Locate the cell with the specified text and output its [X, Y] center coordinate. 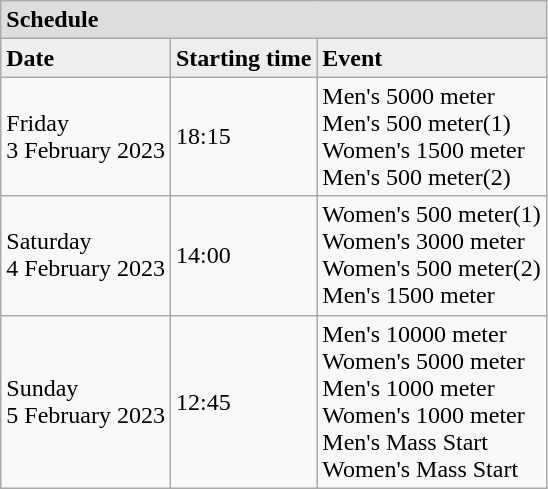
Sunday 5 February 2023 [86, 402]
Starting time [243, 58]
Date [86, 58]
14:00 [243, 256]
Saturday 4 February 2023 [86, 256]
Men's 5000 meter Men's 500 meter(1) Women's 1500 meter Men's 500 meter(2) [432, 136]
18:15 [243, 136]
Event [432, 58]
Friday 3 February 2023 [86, 136]
Schedule [274, 20]
Men's 10000 meter Women's 5000 meter Men's 1000 meter Women's 1000 meter Men's Mass Start Women's Mass Start [432, 402]
12:45 [243, 402]
Women's 500 meter(1) Women's 3000 meter Women's 500 meter(2) Men's 1500 meter [432, 256]
